Locate the cell with the specified text and output its (x, y) center coordinate. 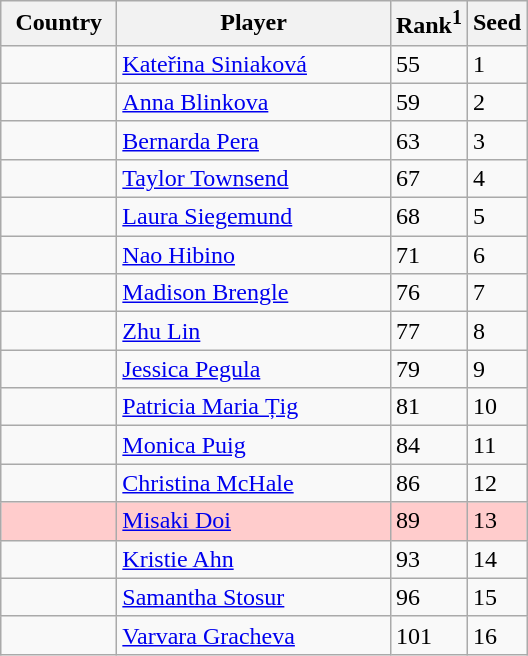
Laura Siegemund (254, 217)
15 (496, 597)
9 (496, 369)
81 (428, 407)
Christina McHale (254, 483)
Misaki Doi (254, 521)
86 (428, 483)
Jessica Pegula (254, 369)
67 (428, 178)
Kristie Ahn (254, 559)
7 (496, 293)
3 (496, 140)
14 (496, 559)
1 (496, 64)
6 (496, 255)
8 (496, 331)
Player (254, 24)
Varvara Gracheva (254, 635)
Kateřina Siniaková (254, 64)
12 (496, 483)
Taylor Townsend (254, 178)
Samantha Stosur (254, 597)
16 (496, 635)
77 (428, 331)
68 (428, 217)
10 (496, 407)
Country (59, 24)
5 (496, 217)
4 (496, 178)
84 (428, 445)
Madison Brengle (254, 293)
89 (428, 521)
55 (428, 64)
Bernarda Pera (254, 140)
Zhu Lin (254, 331)
79 (428, 369)
59 (428, 102)
2 (496, 102)
Nao Hibino (254, 255)
11 (496, 445)
Seed (496, 24)
13 (496, 521)
Anna Blinkova (254, 102)
Rank1 (428, 24)
63 (428, 140)
76 (428, 293)
93 (428, 559)
Monica Puig (254, 445)
Patricia Maria Țig (254, 407)
101 (428, 635)
96 (428, 597)
71 (428, 255)
